Search for the cell housing the specified text and yield its [x, y] center coordinate. 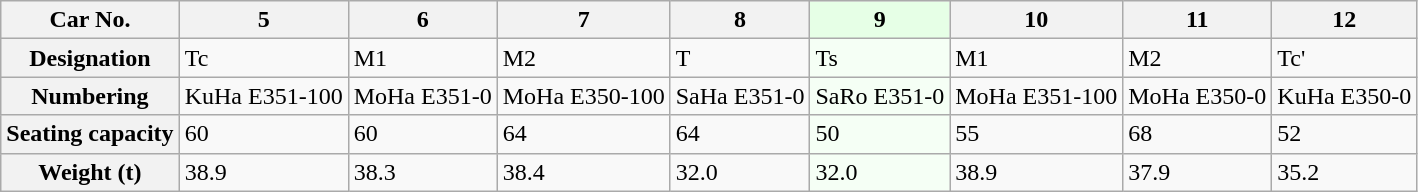
Seating capacity [90, 134]
50 [880, 134]
MoHa E350-0 [1198, 96]
8 [740, 20]
SaRo E351-0 [880, 96]
Car No. [90, 20]
11 [1198, 20]
35.2 [1344, 172]
37.9 [1198, 172]
38.3 [422, 172]
MoHa E351-100 [1036, 96]
Designation [90, 58]
10 [1036, 20]
Tc' [1344, 58]
KuHa E351-100 [264, 96]
Ts [880, 58]
MoHa E350-100 [584, 96]
Numbering [90, 96]
6 [422, 20]
68 [1198, 134]
38.4 [584, 172]
55 [1036, 134]
9 [880, 20]
KuHa E350-0 [1344, 96]
Weight (t) [90, 172]
7 [584, 20]
T [740, 58]
SaHa E351-0 [740, 96]
5 [264, 20]
MoHa E351-0 [422, 96]
Tc [264, 58]
12 [1344, 20]
52 [1344, 134]
